Return (X, Y) of the center of cell containing provided text 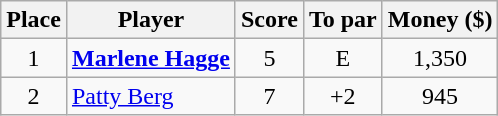
1,350 (440, 58)
Place (34, 20)
+2 (342, 96)
1 (34, 58)
5 (269, 58)
7 (269, 96)
Marlene Hagge (150, 58)
Score (269, 20)
Money ($) (440, 20)
2 (34, 96)
Patty Berg (150, 96)
945 (440, 96)
E (342, 58)
To par (342, 20)
Player (150, 20)
